Return the [X, Y] coordinate for the center point of the cell that contains the specified text.  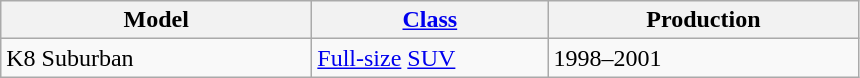
K8 Suburban [156, 58]
Class [430, 20]
Production [704, 20]
Model [156, 20]
1998–2001 [704, 58]
Full-size SUV [430, 58]
